Pinpoint the cell where the given text exists, returning its (x, y) midpoint coordinate. 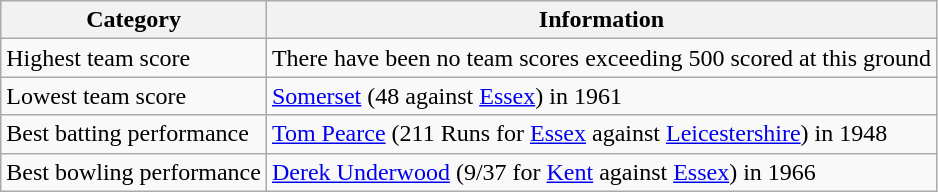
Highest team score (134, 58)
Somerset (48 against Essex) in 1961 (601, 96)
Best batting performance (134, 134)
There have been no team scores exceeding 500 scored at this ground (601, 58)
Information (601, 20)
Category (134, 20)
Tom Pearce (211 Runs for Essex against Leicestershire) in 1948 (601, 134)
Derek Underwood (9/37 for Kent against Essex) in 1966 (601, 172)
Lowest team score (134, 96)
Best bowling performance (134, 172)
